Provide the (X, Y) coordinate of the cell's center where the given text is located.  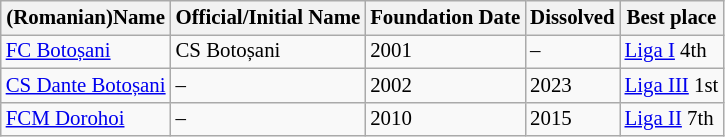
CS Botoșani (268, 51)
FC Botoșani (86, 51)
2001 (445, 51)
FCM Dorohoi (86, 119)
2002 (445, 85)
2015 (572, 119)
Liga II 7th (672, 119)
2023 (572, 85)
(Romanian)Name (86, 18)
Best place (672, 18)
Liga I 4th (672, 51)
CS Dante Botoșani (86, 85)
Liga III 1st (672, 85)
Official/Initial Name (268, 18)
Dissolved (572, 18)
Foundation Date (445, 18)
2010 (445, 119)
